Extract the [x, y] coordinate from the center of the cell holding the provided text.  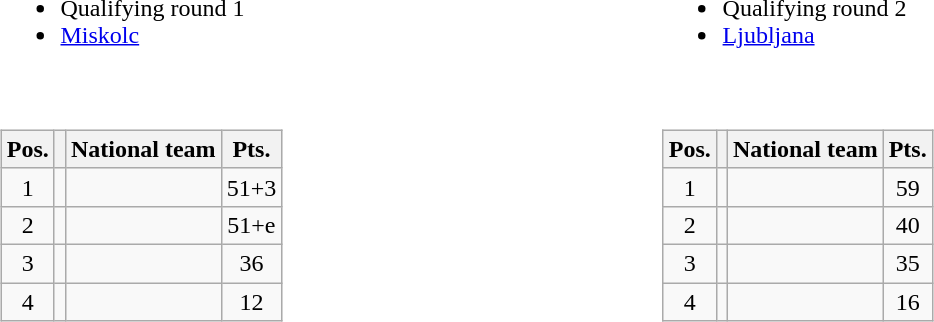
59 [908, 187]
36 [252, 263]
35 [908, 263]
51+3 [252, 187]
51+e [252, 225]
40 [908, 225]
16 [908, 301]
12 [252, 301]
